Find where the given text appears and provide that cell's center as (X, Y) coordinate. 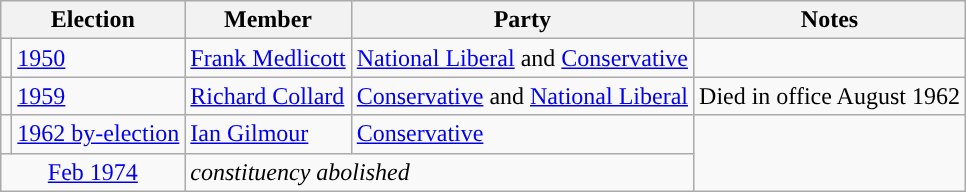
Ian Gilmour (268, 134)
1950 (98, 58)
1962 by-election (98, 134)
constituency abolished (440, 172)
Frank Medlicott (268, 58)
Died in office August 1962 (830, 96)
1959 (98, 96)
Notes (830, 20)
Conservative and National Liberal (522, 96)
Party (522, 20)
Richard Collard (268, 96)
Conservative (522, 134)
Election (93, 20)
Feb 1974 (93, 172)
National Liberal and Conservative (522, 58)
Member (268, 20)
